Return the [X, Y] coordinate for the center point of the cell that contains the specified text.  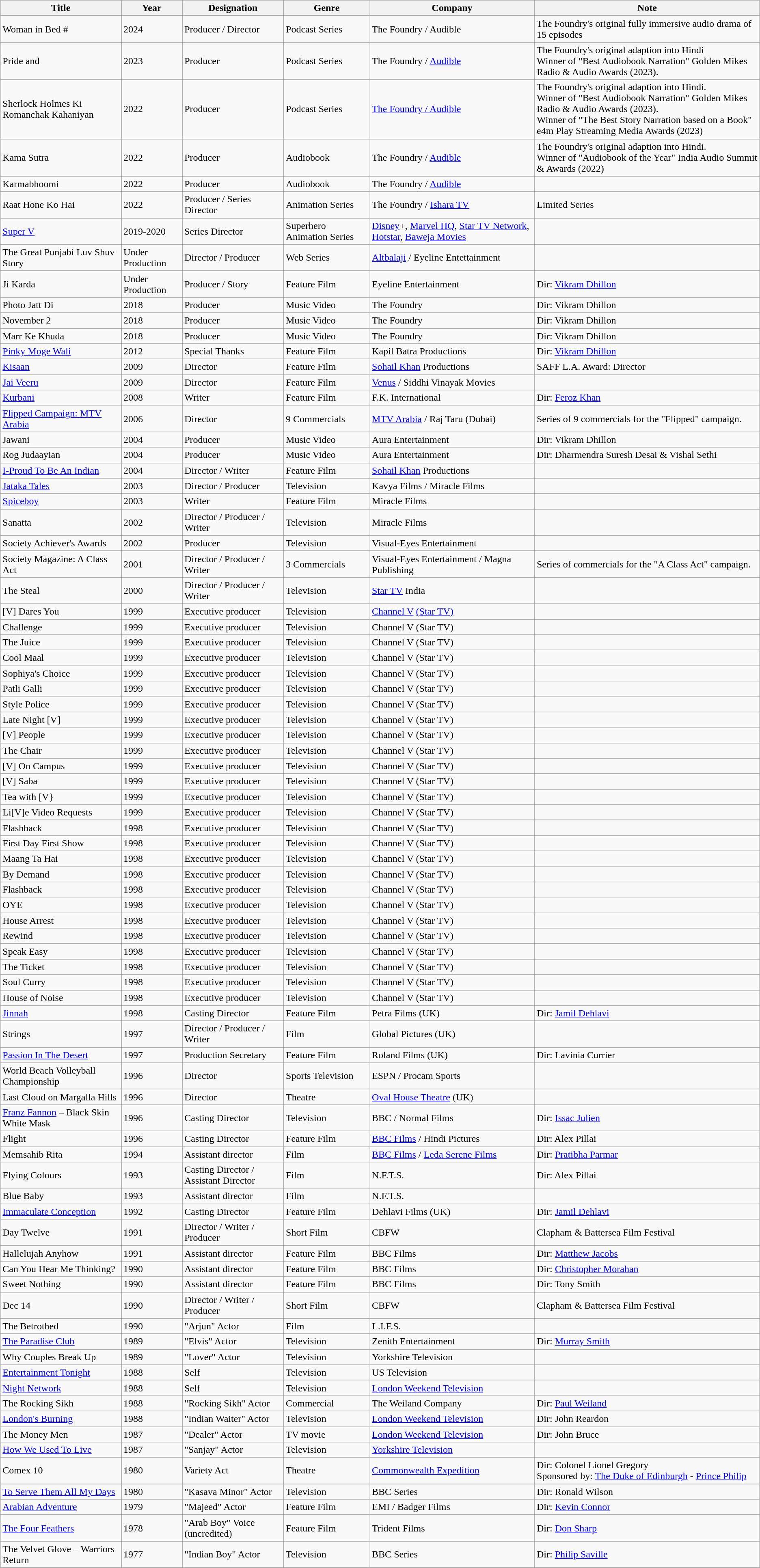
L.I.F.S. [452, 1326]
Speak Easy [61, 951]
The Rocking Sikh [61, 1403]
The Velvet Glove – Warriors Return [61, 1555]
Dir: Pratibha Parmar [647, 1154]
Genre [327, 8]
Li[V]e Video Requests [61, 812]
[V] Saba [61, 781]
Oval House Theatre (UK) [452, 1097]
November 2 [61, 320]
Night Network [61, 1388]
Day Twelve [61, 1232]
The Steal [61, 590]
Franz Fannon – Black Skin White Mask [61, 1118]
Dir: Murray Smith [647, 1342]
Dir: Philip Saville [647, 1555]
Eyeline Entertainment [452, 284]
The Foundry's original fully immersive audio drama of 15 episodes [647, 29]
1992 [152, 1212]
TV movie [327, 1434]
"Kasava Minor" Actor [233, 1492]
Entertainment Tonight [61, 1372]
Ji Karda [61, 284]
1977 [152, 1555]
The Juice [61, 643]
Pride and [61, 61]
Dir: Kevin Connor [647, 1507]
BBC / Normal Films [452, 1118]
BBC Films / Leda Serene Films [452, 1154]
World Beach Volleyball Championship [61, 1076]
1979 [152, 1507]
Visual-Eyes Entertainment / Magna Publishing [452, 564]
Karmabhoomi [61, 184]
The Foundry's original adaption into HindiWinner of "Best Audiobook Narration" Golden Mikes Radio & Audio Awards (2023). [647, 61]
Dir: Issac Julien [647, 1118]
Note [647, 8]
2019-2020 [152, 231]
Petra Films (UK) [452, 1013]
SAFF L.A. Award: Director [647, 367]
Jawani [61, 440]
Visual-Eyes Entertainment [452, 543]
Year [152, 8]
Flight [61, 1139]
"Arjun" Actor [233, 1326]
Dir: Colonel Lionel GregorySponsored by: The Duke of Edinburgh - Prince Philip [647, 1471]
Strings [61, 1034]
Production Secretary [233, 1055]
The Ticket [61, 967]
Patli Galli [61, 689]
Can You Hear Me Thinking? [61, 1269]
2024 [152, 29]
Global Pictures (UK) [452, 1034]
Series of 9 commercials for the "Flipped" campaign. [647, 419]
OYE [61, 905]
Style Police [61, 704]
Jataka Tales [61, 486]
3 Commercials [327, 564]
Why Couples Break Up [61, 1357]
The Betrothed [61, 1326]
Director / Writer [233, 470]
1994 [152, 1154]
Dir: Lavinia Currier [647, 1055]
Zenith Entertainment [452, 1342]
Kurbani [61, 398]
Woman in Bed # [61, 29]
Rog Judaayian [61, 455]
Commercial [327, 1403]
"Sanjay" Actor [233, 1450]
The Paradise Club [61, 1342]
"Indian Boy" Actor [233, 1555]
I-Proud To Be An Indian [61, 470]
Altbalaji / Eyeline Entettainment [452, 257]
Dec 14 [61, 1305]
Animation Series [327, 205]
London's Burning [61, 1419]
Hallelujah Anyhow [61, 1253]
"Arab Boy" Voice (uncredited) [233, 1528]
"Indian Waiter" Actor [233, 1419]
US Television [452, 1372]
Jinnah [61, 1013]
The Chair [61, 751]
First Day First Show [61, 843]
Passion In The Desert [61, 1055]
2001 [152, 564]
Special Thanks [233, 352]
House of Noise [61, 998]
Superhero Animation Series [327, 231]
By Demand [61, 874]
Challenge [61, 627]
Comex 10 [61, 1471]
Series Director [233, 231]
Limited Series [647, 205]
Dir: John Bruce [647, 1434]
The Foundry / Ishara TV [452, 205]
Kapil Batra Productions [452, 352]
The Weiland Company [452, 1403]
[V] On Campus [61, 766]
Roland Films (UK) [452, 1055]
"Majeed" Actor [233, 1507]
Dir: Tony Smith [647, 1284]
Venus / Siddhi Vinayak Movies [452, 382]
ESPN / Procam Sports [452, 1076]
Soul Curry [61, 982]
Casting Director / Assistant Director [233, 1175]
Cool Maal [61, 658]
Marr Ke Khuda [61, 336]
Kama Sutra [61, 157]
F.K. International [452, 398]
Society Magazine: A Class Act [61, 564]
Variety Act [233, 1471]
"Lover" Actor [233, 1357]
EMI / Badger Films [452, 1507]
[V] People [61, 735]
Kavya Films / Miracle Films [452, 486]
Maang Ta Hai [61, 858]
2012 [152, 352]
BBC Films / Hindi Pictures [452, 1139]
The Great Punjabi Luv Shuv Story [61, 257]
Sweet Nothing [61, 1284]
"Rocking Sikh" Actor [233, 1403]
Commonwealth Expedition [452, 1471]
Super V [61, 231]
[V] Dares You [61, 611]
Tea with [V} [61, 797]
Raat Hone Ko Hai [61, 205]
Memsahib Rita [61, 1154]
Society Achiever's Awards [61, 543]
Title [61, 8]
Sophiya's Choice [61, 673]
2000 [152, 590]
Rewind [61, 936]
House Arrest [61, 921]
Dir: Ronald Wilson [647, 1492]
Flying Colours [61, 1175]
Dehlavi Films (UK) [452, 1212]
Late Night [V] [61, 720]
Pinky Moge Wali [61, 352]
9 Commercials [327, 419]
The Four Feathers [61, 1528]
Star TV India [452, 590]
"Dealer" Actor [233, 1434]
Sanatta [61, 522]
"Elvis" Actor [233, 1342]
The Money Men [61, 1434]
Producer / Story [233, 284]
Kisaan [61, 367]
Producer / Director [233, 29]
Sherlock Holmes Ki Romanchak Kahaniyan [61, 109]
1978 [152, 1528]
Sports Television [327, 1076]
MTV Arabia / Raj Taru (Dubai) [452, 419]
Spiceboy [61, 501]
Blue Baby [61, 1196]
Dir: Christopher Morahan [647, 1269]
Jai Veeru [61, 382]
2006 [152, 419]
How We Used To Live [61, 1450]
To Serve Them All My Days [61, 1492]
Dir: Dharmendra Suresh Desai & Vishal Sethi [647, 455]
Arabian Adventure [61, 1507]
Designation [233, 8]
2008 [152, 398]
Series of commercials for the "A Class Act" campaign. [647, 564]
Disney+, Marvel HQ, Star TV Network, Hotstar, Baweja Movies [452, 231]
Company [452, 8]
Dir: Paul Weiland [647, 1403]
Photo Jatt Di [61, 305]
The Foundry's original adaption into Hindi.Winner of "Audiobook of the Year" India Audio Summit & Awards (2022) [647, 157]
Web Series [327, 257]
Dir: Don Sharp [647, 1528]
Dir: Feroz Khan [647, 398]
Dir: Matthew Jacobs [647, 1253]
Flipped Campaign: MTV Arabia [61, 419]
2023 [152, 61]
Last Cloud on Margalla Hills [61, 1097]
Dir: John Reardon [647, 1419]
Producer / Series Director [233, 205]
Trident Films [452, 1528]
Immaculate Conception [61, 1212]
